Pinpoint the cell where the given text exists, returning its (x, y) midpoint coordinate. 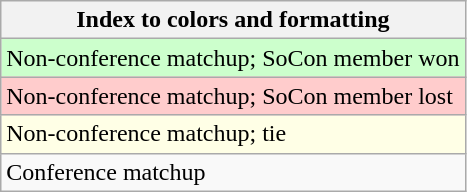
Non-conference matchup; SoCon member won (233, 58)
Index to colors and formatting (233, 20)
Conference matchup (233, 172)
Non-conference matchup; SoCon member lost (233, 96)
Non-conference matchup; tie (233, 134)
